Locate the cell with the specified text and output its (x, y) center coordinate. 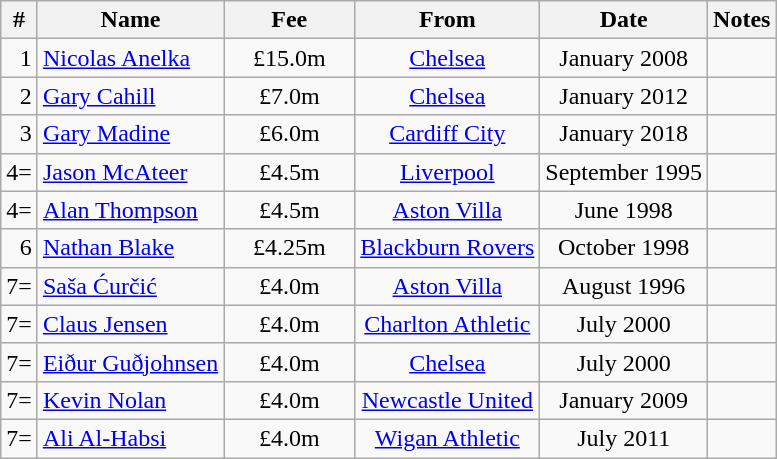
1 (20, 58)
£6.0m (290, 134)
£15.0m (290, 58)
6 (20, 248)
Jason McAteer (130, 172)
Cardiff City (448, 134)
3 (20, 134)
Alan Thompson (130, 210)
Fee (290, 20)
Nicolas Anelka (130, 58)
January 2012 (624, 96)
Ali Al-Habsi (130, 438)
£4.25m (290, 248)
July 2011 (624, 438)
January 2018 (624, 134)
Blackburn Rovers (448, 248)
£7.0m (290, 96)
Claus Jensen (130, 324)
September 1995 (624, 172)
Gary Cahill (130, 96)
January 2008 (624, 58)
# (20, 20)
January 2009 (624, 400)
Name (130, 20)
Charlton Athletic (448, 324)
October 1998 (624, 248)
From (448, 20)
Gary Madine (130, 134)
Saša Ćurčić (130, 286)
Newcastle United (448, 400)
Eiður Guðjohnsen (130, 362)
August 1996 (624, 286)
Wigan Athletic (448, 438)
Kevin Nolan (130, 400)
June 1998 (624, 210)
Date (624, 20)
2 (20, 96)
Nathan Blake (130, 248)
Notes (742, 20)
Liverpool (448, 172)
